Extract the [x, y] coordinate from the center of the cell holding the provided text.  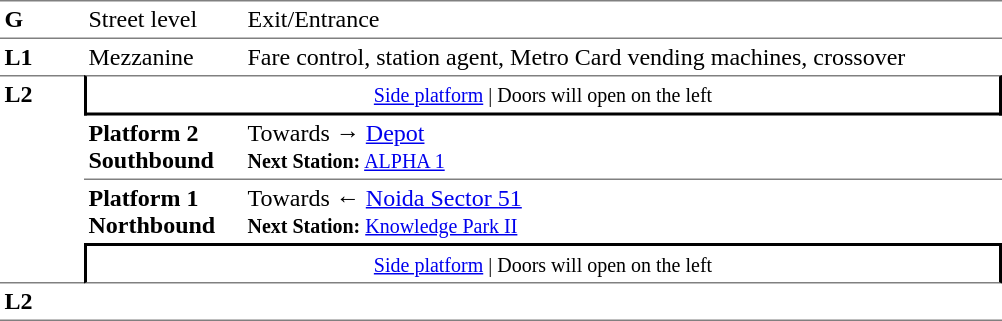
Exit/Entrance [622, 20]
Platform 2Southbound [164, 148]
G [42, 20]
Platform 1Northbound [164, 212]
Street level [164, 20]
Fare control, station agent, Metro Card vending machines, crossover [622, 57]
L2 [42, 179]
L1 [42, 57]
Towards ← Noida Sector 51Next Station: Knowledge Park II [622, 212]
Mezzanine [164, 57]
Towards → DepotNext Station: ALPHA 1 [622, 148]
